Return (x, y) of the center of cell containing provided text 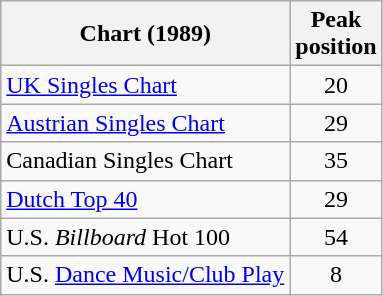
Canadian Singles Chart (146, 161)
8 (336, 275)
35 (336, 161)
U.S. Billboard Hot 100 (146, 237)
54 (336, 237)
Dutch Top 40 (146, 199)
20 (336, 85)
Peakposition (336, 34)
Chart (1989) (146, 34)
Austrian Singles Chart (146, 123)
U.S. Dance Music/Club Play (146, 275)
UK Singles Chart (146, 85)
